Identify which cell holds the provided text, then report its [x, y] central coordinate. 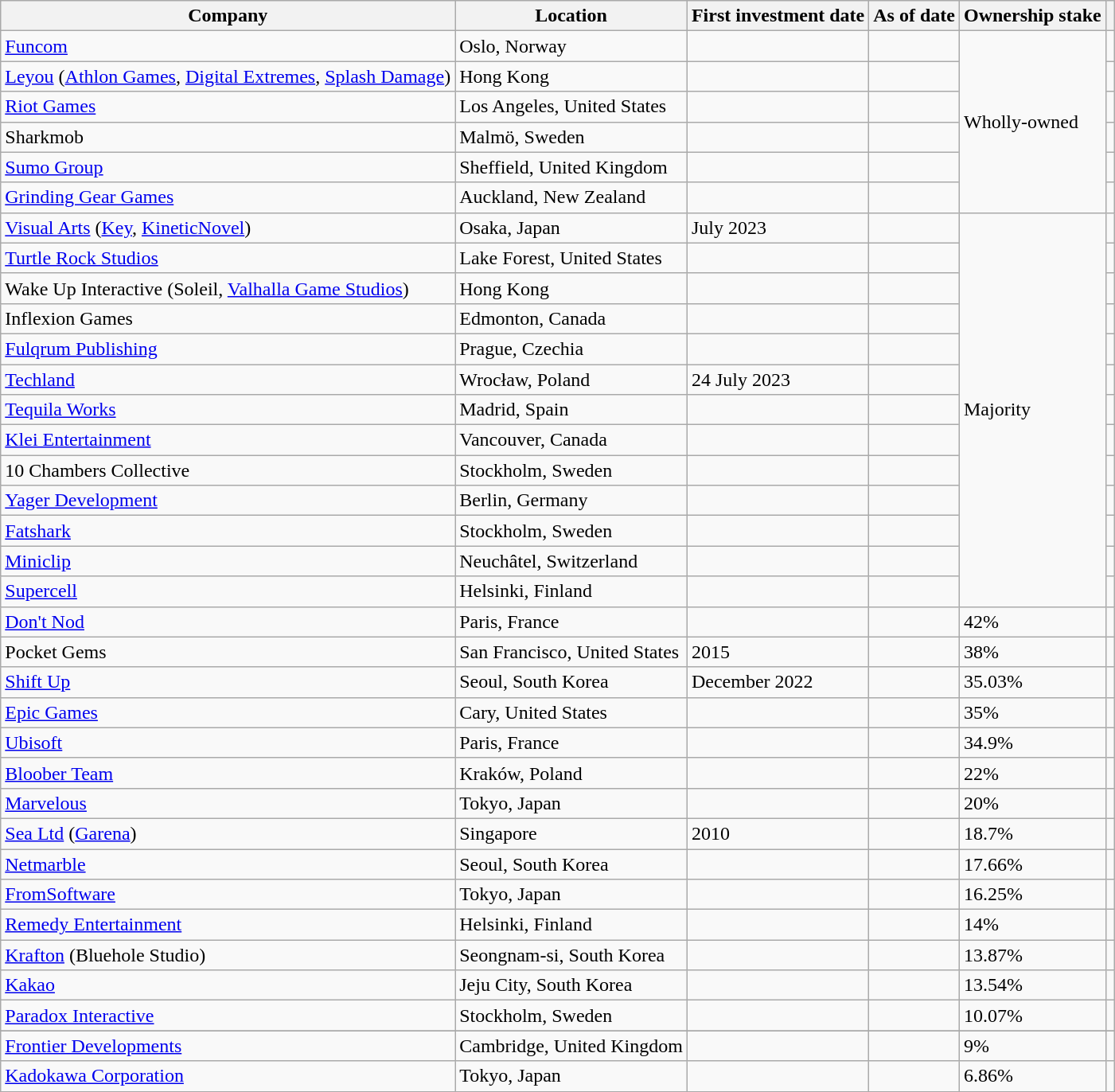
Wrocław, Poland [571, 380]
Marvelous [228, 803]
Yager Development [228, 501]
Fulqrum Publishing [228, 349]
Jeju City, South Korea [571, 985]
Epic Games [228, 712]
Miniclip [228, 561]
Netmarble [228, 864]
Bloober Team [228, 773]
Pocket Gems [228, 652]
Singapore [571, 833]
Auckland, New Zealand [571, 197]
Frontier Developments [228, 1046]
FromSoftware [228, 895]
Malmö, Sweden [571, 137]
Sharkmob [228, 137]
20% [1032, 803]
42% [1032, 622]
Prague, Czechia [571, 349]
As of date [914, 16]
6.86% [1032, 1076]
Remedy Entertainment [228, 925]
10 Chambers Collective [228, 470]
Company [228, 16]
13.54% [1032, 985]
Grinding Gear Games [228, 197]
July 2023 [778, 228]
Oslo, Norway [571, 46]
Majority [1032, 409]
Inflexion Games [228, 318]
2015 [778, 652]
December 2022 [778, 682]
Supercell [228, 591]
Riot Games [228, 107]
Ownership stake [1032, 16]
Kraków, Poland [571, 773]
Cary, United States [571, 712]
Kakao [228, 985]
35% [1032, 712]
Location [571, 16]
16.25% [1032, 895]
San Francisco, United States [571, 652]
Edmonton, Canada [571, 318]
Seongnam-si, South Korea [571, 955]
Don't Nod [228, 622]
Fatshark [228, 531]
Wake Up Interactive (Soleil, Valhalla Game Studios) [228, 288]
Paradox Interactive [228, 1016]
Leyou (Athlon Games, Digital Extremes, Splash Damage) [228, 76]
Neuchâtel, Switzerland [571, 561]
13.87% [1032, 955]
38% [1032, 652]
Turtle Rock Studios [228, 258]
Wholly-owned [1032, 122]
Ubisoft [228, 743]
Sumo Group [228, 167]
34.9% [1032, 743]
2010 [778, 833]
Klei Entertainment [228, 440]
Sea Ltd (Garena) [228, 833]
10.07% [1032, 1016]
18.7% [1032, 833]
Visual Arts (Key, KineticNovel) [228, 228]
24 July 2023 [778, 380]
22% [1032, 773]
Shift Up [228, 682]
Tequila Works [228, 410]
Los Angeles, United States [571, 107]
Krafton (Bluehole Studio) [228, 955]
Berlin, Germany [571, 501]
Sheffield, United Kingdom [571, 167]
Kadokawa Corporation [228, 1076]
35.03% [1032, 682]
17.66% [1032, 864]
Cambridge, United Kingdom [571, 1046]
First investment date [778, 16]
Funcom [228, 46]
Vancouver, Canada [571, 440]
Lake Forest, United States [571, 258]
Techland [228, 380]
Madrid, Spain [571, 410]
9% [1032, 1046]
Osaka, Japan [571, 228]
14% [1032, 925]
